For the text-containing cell, return its midpoint in (X, Y) coordinate format. 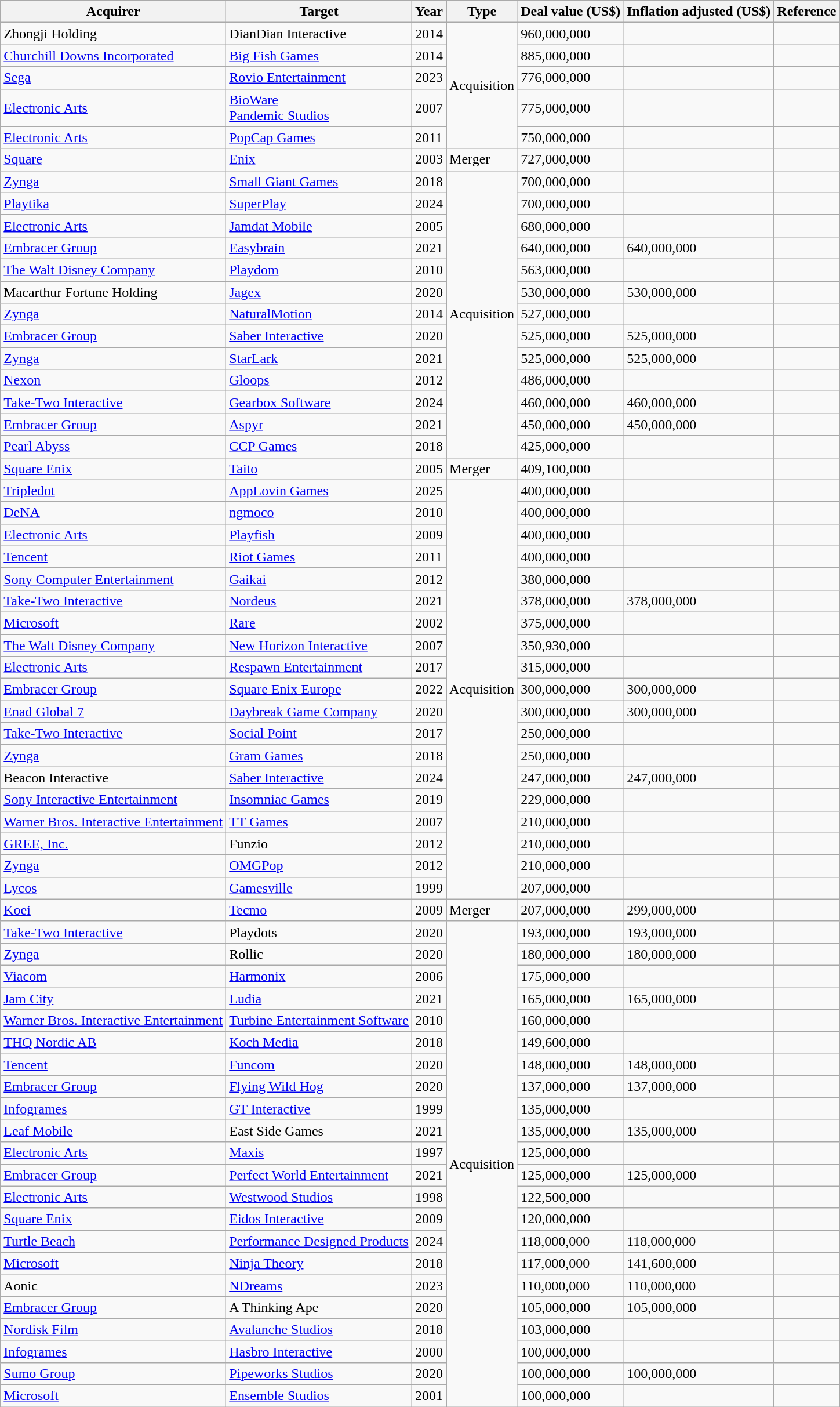
Rare (319, 623)
Tecmo (319, 910)
Sony Interactive Entertainment (114, 800)
Target (319, 12)
350,930,000 (570, 646)
Daybreak Game Company (319, 712)
Rollic (319, 954)
Ninja Theory (319, 1263)
Pearl Abyss (114, 447)
Harmonix (319, 976)
GT Interactive (319, 1109)
486,000,000 (570, 380)
Avalanche Studios (319, 1329)
Gloops (319, 380)
103,000,000 (570, 1329)
Turtle Beach (114, 1241)
Taito (319, 469)
NDreams (319, 1285)
Jam City (114, 998)
885,000,000 (570, 56)
1997 (429, 1153)
Inflation adjusted (US$) (699, 12)
Westwood Studios (319, 1197)
Gram Games (319, 756)
2022 (429, 690)
120,000,000 (570, 1219)
175,000,000 (570, 976)
Turbine Entertainment Software (319, 1021)
Leaf Mobile (114, 1131)
315,000,000 (570, 668)
Deal value (US$) (570, 12)
Nordisk Film (114, 1329)
149,600,000 (570, 1043)
Rovio Entertainment (319, 78)
Playdom (319, 270)
776,000,000 (570, 78)
Lycos (114, 888)
Gearbox Software (319, 402)
Social Point (319, 734)
New Horizon Interactive (319, 646)
2025 (429, 491)
117,000,000 (570, 1263)
ngmoco (319, 513)
Tripledot (114, 491)
StarLark (319, 358)
AppLovin Games (319, 491)
Enix (319, 159)
Flying Wild Hog (319, 1087)
229,000,000 (570, 800)
Reference (807, 12)
Macarthur Fortune Holding (114, 292)
Year (429, 12)
299,000,000 (699, 910)
Insomniac Games (319, 800)
OMGPop (319, 866)
Ludia (319, 998)
Pipeworks Studios (319, 1374)
Square (114, 159)
Koei (114, 910)
Riot Games (319, 557)
SuperPlay (319, 204)
Nexon (114, 380)
Hasbro Interactive (319, 1352)
Funcom (319, 1065)
2000 (429, 1352)
Maxis (319, 1153)
425,000,000 (570, 447)
Viacom (114, 976)
Sony Computer Entertainment (114, 579)
DianDian Interactive (319, 34)
2002 (429, 623)
409,100,000 (570, 469)
Easybrain (319, 248)
Sumo Group (114, 1374)
Performance Designed Products (319, 1241)
A Thinking Ape (319, 1307)
DeNA (114, 513)
527,000,000 (570, 314)
Aspyr (319, 425)
Jamdat Mobile (319, 226)
Type (482, 12)
THQ Nordic AB (114, 1043)
Eidos Interactive (319, 1219)
680,000,000 (570, 226)
Zhongji Holding (114, 34)
Respawn Entertainment (319, 668)
Jagex (319, 292)
Koch Media (319, 1043)
Gamesville (319, 888)
750,000,000 (570, 137)
Playfish (319, 535)
141,600,000 (699, 1263)
NaturalMotion (319, 314)
375,000,000 (570, 623)
PopCap Games (319, 137)
Sega (114, 78)
2019 (429, 800)
Perfect World Entertainment (319, 1175)
1998 (429, 1197)
380,000,000 (570, 579)
Enad Global 7 (114, 712)
2006 (429, 976)
160,000,000 (570, 1021)
CCP Games (319, 447)
Big Fish Games (319, 56)
Beacon Interactive (114, 778)
Playtika (114, 204)
GREE, Inc. (114, 844)
BioWare Pandemic Studios (319, 108)
Funzio (319, 844)
Churchill Downs Incorporated (114, 56)
775,000,000 (570, 108)
Ensemble Studios (319, 1396)
Playdots (319, 932)
Small Giant Games (319, 182)
2003 (429, 159)
Nordeus (319, 601)
563,000,000 (570, 270)
Aonic (114, 1285)
960,000,000 (570, 34)
Gaikai (319, 579)
727,000,000 (570, 159)
122,500,000 (570, 1197)
TT Games (319, 822)
East Side Games (319, 1131)
2001 (429, 1396)
Acquirer (114, 12)
Square Enix Europe (319, 690)
